Search for the cell housing the specified text and yield its [x, y] center coordinate. 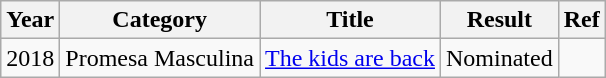
Result [499, 20]
Nominated [499, 58]
2018 [30, 58]
Title [350, 20]
Ref [582, 20]
Category [160, 20]
Promesa Masculina [160, 58]
Year [30, 20]
The kids are back [350, 58]
